Search for the cell housing the specified text and yield its [x, y] center coordinate. 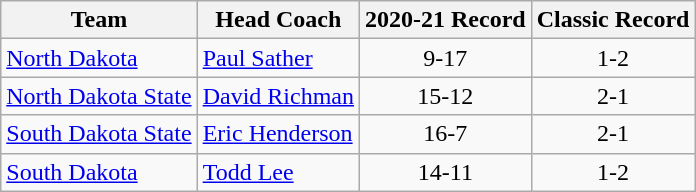
Todd Lee [278, 172]
Head Coach [278, 20]
14-11 [446, 172]
South Dakota [99, 172]
North Dakota [99, 58]
Team [99, 20]
David Richman [278, 96]
Paul Sather [278, 58]
9-17 [446, 58]
Eric Henderson [278, 134]
South Dakota State [99, 134]
North Dakota State [99, 96]
2020-21 Record [446, 20]
16-7 [446, 134]
Classic Record [613, 20]
15-12 [446, 96]
